Locate the cell with the specified text and output its [X, Y] center coordinate. 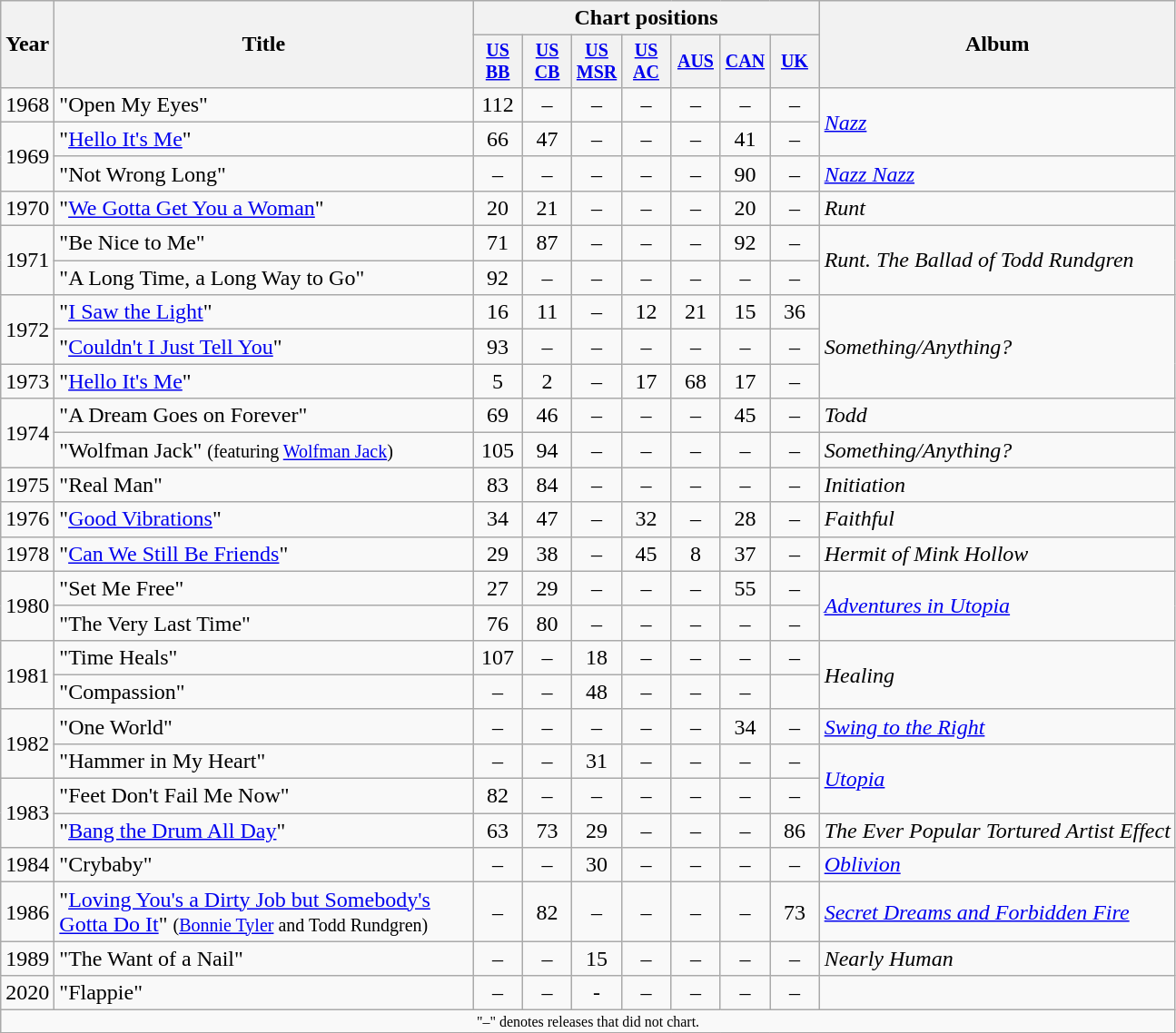
12 [646, 312]
Hermit of Mink Hollow [997, 554]
76 [498, 623]
Todd [997, 416]
1978 [27, 554]
Healing [997, 674]
"Time Heals" [263, 657]
"The Want of a Nail" [263, 959]
16 [498, 312]
1976 [27, 519]
68 [696, 381]
2 [547, 381]
"The Very Last Time" [263, 623]
87 [547, 243]
"Crybaby" [263, 865]
36 [795, 312]
69 [498, 416]
1986 [27, 911]
"Feet Don't Fail Me Now" [263, 796]
46 [547, 416]
"Open My Eyes" [263, 104]
1983 [27, 813]
"A Dream Goes on Forever" [263, 416]
94 [547, 450]
"Good Vibrations" [263, 519]
AUS [696, 62]
US MSR [597, 62]
27 [498, 588]
1984 [27, 865]
93 [498, 347]
90 [745, 173]
Adventures in Utopia [997, 605]
18 [597, 657]
"Can We Still Be Friends" [263, 554]
Initiation [997, 485]
Nearly Human [997, 959]
63 [498, 831]
2020 [27, 993]
Chart positions [647, 18]
US CB [547, 62]
30 [597, 865]
1989 [27, 959]
"Set Me Free" [263, 588]
1982 [27, 743]
US AC [646, 62]
"Couldn't I Just Tell You" [263, 347]
28 [745, 519]
The Ever Popular Tortured Artist Effect [997, 831]
- [597, 993]
8 [696, 554]
CAN [745, 62]
UK [795, 62]
38 [547, 554]
Nazz [997, 122]
"Flappie" [263, 993]
80 [547, 623]
Runt. The Ballad of Todd Rundgren [997, 261]
"Not Wrong Long" [263, 173]
Album [997, 44]
1972 [27, 330]
37 [745, 554]
112 [498, 104]
"Loving You's a Dirty Job but Somebody's Gotta Do It" (Bonnie Tyler and Todd Rundgren) [263, 911]
"Real Man" [263, 485]
"We Gotta Get You a Woman" [263, 208]
1971 [27, 261]
Title [263, 44]
1969 [27, 156]
83 [498, 485]
Utopia [997, 778]
"Be Nice to Me" [263, 243]
86 [795, 831]
Oblivion [997, 865]
48 [597, 692]
107 [498, 657]
"A Long Time, a Long Way to Go" [263, 278]
11 [547, 312]
41 [745, 139]
Swing to the Right [997, 726]
1974 [27, 433]
"Wolfman Jack" (featuring Wolfman Jack) [263, 450]
105 [498, 450]
5 [498, 381]
71 [498, 243]
Year [27, 44]
1975 [27, 485]
32 [646, 519]
"–" denotes releases that did not chart. [588, 1021]
Nazz Nazz [997, 173]
"Hammer in My Heart" [263, 761]
55 [745, 588]
Secret Dreams and Forbidden Fire [997, 911]
66 [498, 139]
Runt [997, 208]
US BB [498, 62]
"I Saw the Light" [263, 312]
1973 [27, 381]
1968 [27, 104]
1970 [27, 208]
31 [597, 761]
1981 [27, 674]
"Compassion" [263, 692]
Faithful [997, 519]
1980 [27, 605]
84 [547, 485]
"Bang the Drum All Day" [263, 831]
"One World" [263, 726]
